Return the [X, Y] coordinate for the center point of the cell that contains the specified text.  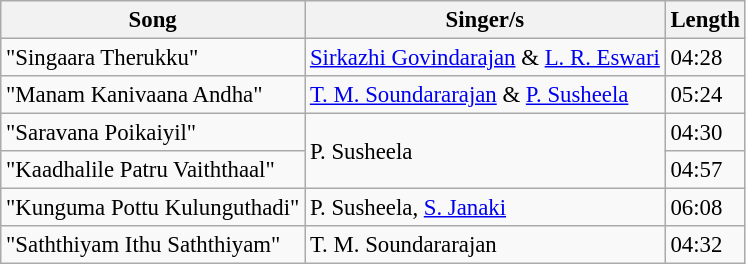
Sirkazhi Govindarajan & L. R. Eswari [486, 58]
"Kaadhalile Patru Vaiththaal" [153, 170]
05:24 [705, 95]
06:08 [705, 208]
"Saravana Poikaiyil" [153, 133]
P. Susheela [486, 152]
Song [153, 20]
T. M. Soundararajan [486, 245]
Singer/s [486, 20]
"Manam Kanivaana Andha" [153, 95]
Length [705, 20]
04:30 [705, 133]
T. M. Soundararajan & P. Susheela [486, 95]
P. Susheela, S. Janaki [486, 208]
"Saththiyam Ithu Saththiyam" [153, 245]
04:28 [705, 58]
"Kunguma Pottu Kulunguthadi" [153, 208]
04:32 [705, 245]
04:57 [705, 170]
"Singaara Therukku" [153, 58]
